Output the (X, Y) coordinate of the center of the cell containing the given text.  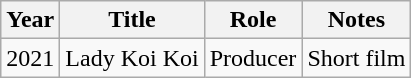
Title (132, 20)
Year (30, 20)
2021 (30, 58)
Short film (356, 58)
Lady Koi Koi (132, 58)
Producer (253, 58)
Role (253, 20)
Notes (356, 20)
